For the text-containing cell, return its midpoint in [x, y] coordinate format. 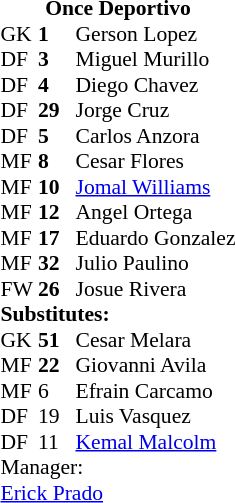
Eduardo Gonzalez [155, 237]
Carlos Anzora [155, 135]
6 [57, 390]
5 [57, 135]
8 [57, 161]
11 [57, 441]
1 [57, 33]
Giovanni Avila [155, 365]
Gerson Lopez [155, 33]
Manager: [118, 467]
19 [57, 416]
Diego Chavez [155, 84]
Josue Rivera [155, 288]
17 [57, 237]
51 [57, 339]
Efrain Carcamo [155, 390]
10 [57, 186]
4 [57, 84]
22 [57, 365]
Cesar Flores [155, 161]
32 [57, 263]
Angel Ortega [155, 212]
FW [19, 288]
12 [57, 212]
29 [57, 110]
Substitutes: [118, 314]
Jomal Williams [155, 186]
3 [57, 59]
Cesar Melara [155, 339]
Luis Vasquez [155, 416]
Miguel Murillo [155, 59]
Julio Paulino [155, 263]
Jorge Cruz [155, 110]
Kemal Malcolm [155, 441]
26 [57, 288]
